Return (x, y) of the center of cell containing provided text 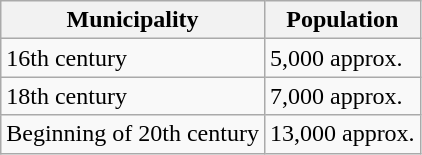
5,000 approx. (342, 58)
Municipality (133, 20)
7,000 approx. (342, 96)
13,000 approx. (342, 134)
Beginning of 20th century (133, 134)
16th century (133, 58)
18th century (133, 96)
Population (342, 20)
